Extract the [x, y] coordinate from the center of the cell holding the provided text.  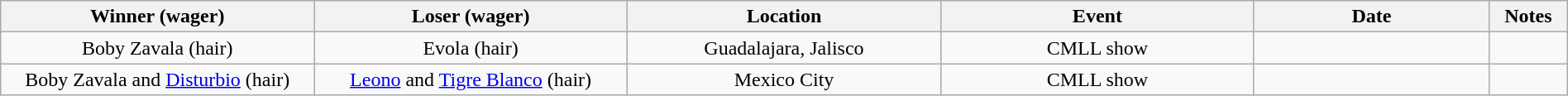
Date [1371, 17]
Evola (hair) [471, 48]
Loser (wager) [471, 17]
Guadalajara, Jalisco [784, 48]
Winner (wager) [157, 17]
Boby Zavala (hair) [157, 48]
Mexico City [784, 79]
Notes [1528, 17]
Location [784, 17]
Leono and Tigre Blanco (hair) [471, 79]
Boby Zavala and Disturbio (hair) [157, 79]
Event [1097, 17]
